Detect which cell encompasses the target text, then output its [X, Y] center coordinate. 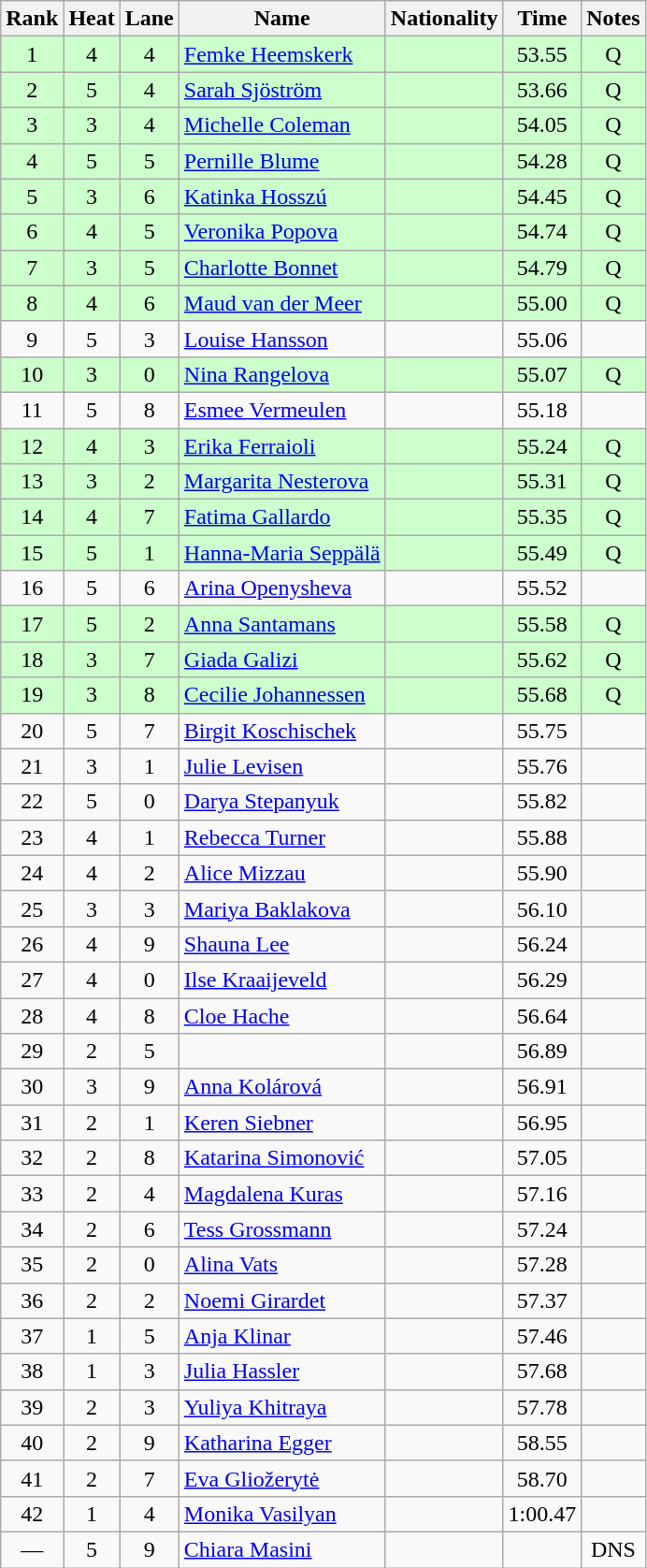
58.70 [542, 1478]
17 [32, 624]
55.07 [542, 374]
56.95 [542, 1123]
Cloe Hache [282, 1015]
Julie Levisen [282, 766]
57.24 [542, 1229]
Magdalena Kuras [282, 1194]
55.75 [542, 731]
Lane [150, 19]
31 [32, 1123]
55.00 [542, 303]
Pernille Blume [282, 161]
Fatima Gallardo [282, 517]
22 [32, 802]
Notes [613, 19]
55.24 [542, 446]
55.52 [542, 588]
16 [32, 588]
56.64 [542, 1015]
21 [32, 766]
Hanna-Maria Seppälä [282, 553]
DNS [613, 1549]
55.88 [542, 837]
55.68 [542, 695]
40 [32, 1443]
25 [32, 908]
29 [32, 1052]
1:00.47 [542, 1514]
55.06 [542, 339]
57.78 [542, 1407]
18 [32, 660]
12 [32, 446]
Ilse Kraaijeveld [282, 980]
Veronika Popova [282, 232]
Nationality [444, 19]
Tess Grossmann [282, 1229]
Name [282, 19]
Michelle Coleman [282, 125]
Arina Openysheva [282, 588]
Katharina Egger [282, 1443]
Noemi Girardet [282, 1300]
13 [32, 482]
55.62 [542, 660]
Anna Kolárová [282, 1087]
Louise Hansson [282, 339]
14 [32, 517]
Yuliya Khitraya [282, 1407]
Keren Siebner [282, 1123]
36 [32, 1300]
32 [32, 1158]
Margarita Nesterova [282, 482]
Heat [92, 19]
54.45 [542, 196]
56.89 [542, 1052]
41 [32, 1478]
54.79 [542, 268]
56.91 [542, 1087]
28 [32, 1015]
Esmee Vermeulen [282, 410]
55.76 [542, 766]
Katarina Simonović [282, 1158]
— [32, 1549]
55.82 [542, 802]
54.05 [542, 125]
Giada Galizi [282, 660]
30 [32, 1087]
33 [32, 1194]
Mariya Baklakova [282, 908]
55.58 [542, 624]
55.31 [542, 482]
Femke Heemskerk [282, 54]
55.35 [542, 517]
56.10 [542, 908]
15 [32, 553]
57.05 [542, 1158]
Sarah Sjöström [282, 90]
34 [32, 1229]
Darya Stepanyuk [282, 802]
56.29 [542, 980]
Anja Klinar [282, 1336]
Julia Hassler [282, 1372]
Alina Vats [282, 1265]
24 [32, 873]
11 [32, 410]
19 [32, 695]
Rank [32, 19]
Charlotte Bonnet [282, 268]
56.24 [542, 944]
55.18 [542, 410]
Maud van der Meer [282, 303]
20 [32, 731]
Time [542, 19]
26 [32, 944]
53.55 [542, 54]
39 [32, 1407]
Anna Santamans [282, 624]
Katinka Hosszú [282, 196]
57.46 [542, 1336]
53.66 [542, 90]
58.55 [542, 1443]
35 [32, 1265]
Erika Ferraioli [282, 446]
10 [32, 374]
Rebecca Turner [282, 837]
Shauna Lee [282, 944]
57.37 [542, 1300]
55.49 [542, 553]
Nina Rangelova [282, 374]
Eva Gliožerytė [282, 1478]
Cecilie Johannessen [282, 695]
Birgit Koschischek [282, 731]
Chiara Masini [282, 1549]
57.68 [542, 1372]
38 [32, 1372]
55.90 [542, 873]
23 [32, 837]
42 [32, 1514]
57.16 [542, 1194]
37 [32, 1336]
57.28 [542, 1265]
27 [32, 980]
Monika Vasilyan [282, 1514]
54.74 [542, 232]
Alice Mizzau [282, 873]
54.28 [542, 161]
